Find where the given text appears and provide that cell's center as (x, y) coordinate. 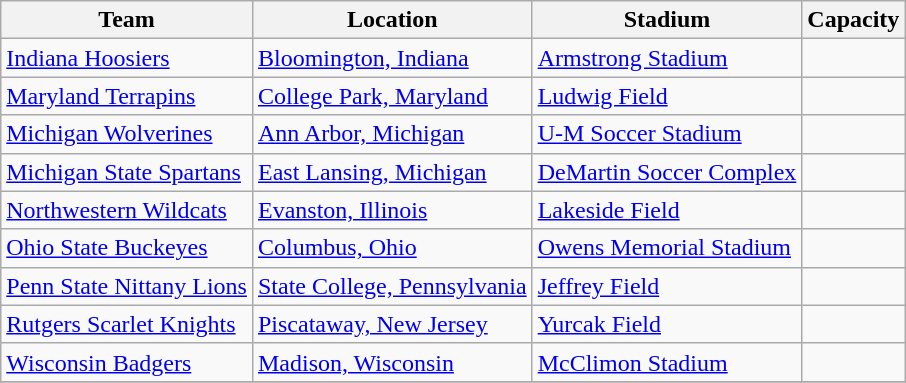
Michigan State Spartans (127, 172)
Penn State Nittany Lions (127, 286)
Jeffrey Field (667, 286)
State College, Pennsylvania (392, 286)
Owens Memorial Stadium (667, 248)
Piscataway, New Jersey (392, 324)
Stadium (667, 20)
Location (392, 20)
Lakeside Field (667, 210)
College Park, Maryland (392, 96)
Ludwig Field (667, 96)
Ann Arbor, Michigan (392, 134)
Columbus, Ohio (392, 248)
Armstrong Stadium (667, 58)
DeMartin Soccer Complex (667, 172)
Bloomington, Indiana (392, 58)
Rutgers Scarlet Knights (127, 324)
Capacity (854, 20)
Wisconsin Badgers (127, 362)
Team (127, 20)
Northwestern Wildcats (127, 210)
McClimon Stadium (667, 362)
U-M Soccer Stadium (667, 134)
Madison, Wisconsin (392, 362)
Ohio State Buckeyes (127, 248)
Evanston, Illinois (392, 210)
Indiana Hoosiers (127, 58)
Maryland Terrapins (127, 96)
East Lansing, Michigan (392, 172)
Yurcak Field (667, 324)
Michigan Wolverines (127, 134)
